Identify which cell holds the provided text, then report its [X, Y] central coordinate. 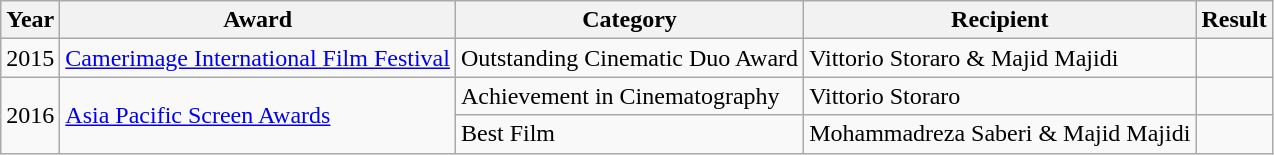
2016 [30, 115]
Outstanding Cinematic Duo Award [629, 58]
Vittorio Storaro & Majid Majidi [1000, 58]
Camerimage International Film Festival [258, 58]
Vittorio Storaro [1000, 96]
Mohammadreza Saberi & Majid Majidi [1000, 134]
Asia Pacific Screen Awards [258, 115]
Achievement in Cinematography [629, 96]
Award [258, 20]
Result [1234, 20]
Year [30, 20]
Category [629, 20]
Recipient [1000, 20]
2015 [30, 58]
Best Film [629, 134]
